Output the [X, Y] coordinate of the center of the cell containing the given text.  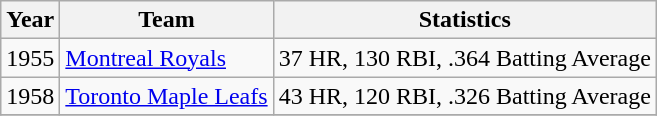
Statistics [464, 20]
Toronto Maple Leafs [166, 96]
Team [166, 20]
1958 [30, 96]
Montreal Royals [166, 58]
1955 [30, 58]
Year [30, 20]
37 HR, 130 RBI, .364 Batting Average [464, 58]
43 HR, 120 RBI, .326 Batting Average [464, 96]
